Provide the [x, y] coordinate of the cell's center where the given text is located.  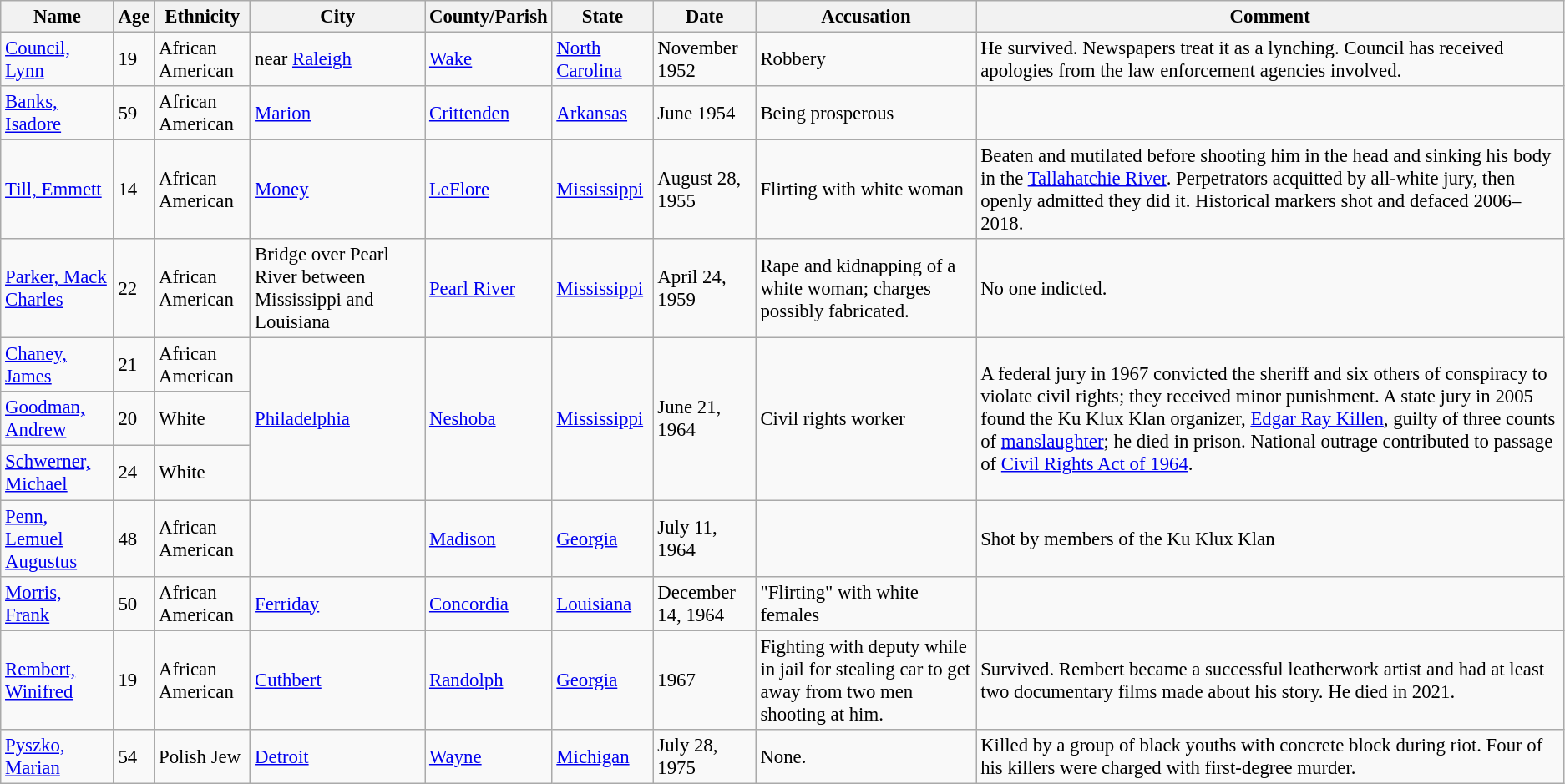
Pyszko, Marian [57, 756]
County/Parish [489, 17]
City [337, 17]
Flirting with white woman [866, 190]
Penn, Lemuel Augustus [57, 539]
Goodman, Andrew [57, 419]
Banks, Isadore [57, 114]
Bridge over Pearl River between Mississippi and Louisiana [337, 289]
48 [134, 539]
Robbery [866, 60]
21 [134, 366]
April 24, 1959 [705, 289]
Wake [489, 60]
50 [134, 603]
Crittenden [489, 114]
"Flirting" with white females [866, 603]
Madison [489, 539]
Wayne [489, 756]
None. [866, 756]
near Raleigh [337, 60]
Comment [1270, 17]
Detroit [337, 756]
State [603, 17]
Ethnicity [202, 17]
Parker, Mack Charles [57, 289]
Neshoba [489, 419]
Name [57, 17]
Council, Lynn [57, 60]
Shot by members of the Ku Klux Klan [1270, 539]
He survived. Newspapers treat it as a lynching. Council has received apologies from the law enforcement agencies involved. [1270, 60]
Arkansas [603, 114]
Ferriday [337, 603]
North Carolina [603, 60]
Philadelphia [337, 419]
1967 [705, 680]
August 28, 1955 [705, 190]
Accusation [866, 17]
November 1952 [705, 60]
Concordia [489, 603]
Killed by a group of black youths with concrete block during riot. Four of his killers were charged with first-degree murder. [1270, 756]
Schwerner, Michael [57, 473]
Polish Jew [202, 756]
Civil rights worker [866, 419]
Age [134, 17]
Money [337, 190]
20 [134, 419]
Date [705, 17]
Randolph [489, 680]
No one indicted. [1270, 289]
Chaney, James [57, 366]
14 [134, 190]
July 11, 1964 [705, 539]
54 [134, 756]
Cuthbert [337, 680]
July 28, 1975 [705, 756]
Morris, Frank [57, 603]
Pearl River [489, 289]
LeFlore [489, 190]
Marion [337, 114]
December 14, 1964 [705, 603]
June 21, 1964 [705, 419]
Rembert, Winifred [57, 680]
22 [134, 289]
Survived. Rembert became a successful leatherwork artist and had at least two documentary films made about his story. He died in 2021. [1270, 680]
Michigan [603, 756]
June 1954 [705, 114]
Being prosperous [866, 114]
Rape and kidnapping of a white woman; charges possibly fabricated. [866, 289]
Louisiana [603, 603]
59 [134, 114]
Till, Emmett [57, 190]
Fighting with deputy while in jail for stealing car to get away from two men shooting at him. [866, 680]
24 [134, 473]
